From the cell containing the given text, extract its center point as (x, y) coordinate. 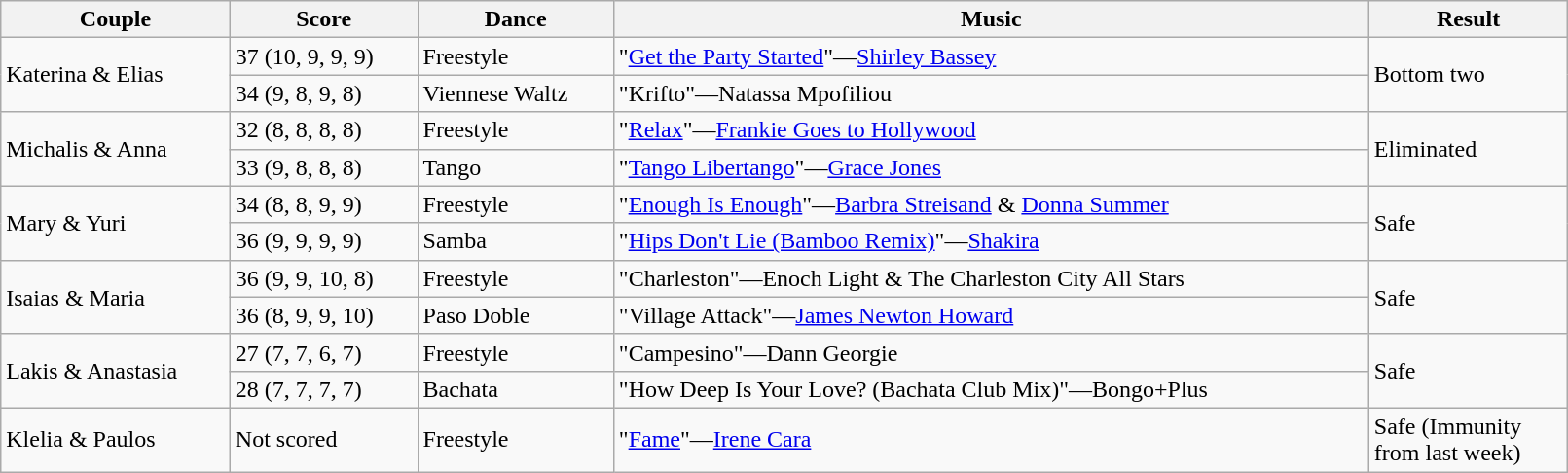
36 (8, 9, 9, 10) (323, 315)
"Get the Party Started"—Shirley Bassey (991, 56)
"Enough Is Enough"—Barbra Streisand & Donna Summer (991, 204)
"Village Attack"—James Newton Howard (991, 315)
"Relax"—Frankie Goes to Hollywood (991, 130)
Couple (116, 19)
Bottom two (1468, 75)
34 (9, 8, 9, 8) (323, 93)
"Tango Libertango"—Grace Jones (991, 167)
"Krifto"—Natassa Mpofiliou (991, 93)
27 (7, 7, 6, 7) (323, 352)
Mary & Yuri (116, 223)
34 (8, 8, 9, 9) (323, 204)
Score (323, 19)
36 (9, 9, 10, 8) (323, 278)
Music (991, 19)
Michalis & Anna (116, 149)
Dance (516, 19)
37 (10, 9, 9, 9) (323, 56)
Samba (516, 241)
28 (7, 7, 7, 7) (323, 389)
"Campesino"—Dann Georgie (991, 352)
Tango (516, 167)
"Charleston"—Enoch Light & The Charleston City All Stars (991, 278)
"How Deep Is Your Love? (Bachata Club Mix)"—Bongo+Plus (991, 389)
Not scored (323, 440)
Safe (Immunityfrom last week) (1468, 440)
Eliminated (1468, 149)
33 (9, 8, 8, 8) (323, 167)
Paso Doble (516, 315)
Lakis & Anastasia (116, 371)
Katerina & Elias (116, 75)
"Fame"—Irene Cara (991, 440)
32 (8, 8, 8, 8) (323, 130)
Bachata (516, 389)
"Hips Don't Lie (Bamboo Remix)"—Shakira (991, 241)
Result (1468, 19)
36 (9, 9, 9, 9) (323, 241)
Klelia & Paulos (116, 440)
Viennese Waltz (516, 93)
Isaias & Maria (116, 297)
